Find where the given text appears and provide that cell's center as (X, Y) coordinate. 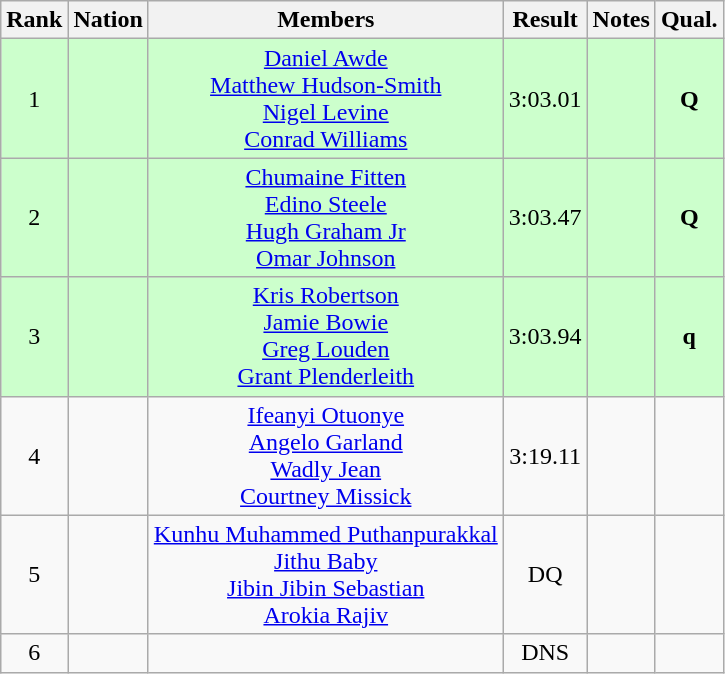
6 (34, 653)
1 (34, 98)
3:03.01 (545, 98)
Nation (108, 20)
Rank (34, 20)
5 (34, 574)
Qual. (689, 20)
Kunhu Muhammed PuthanpurakkalJithu BabyJibin Jibin SebastianArokia Rajiv (326, 574)
Result (545, 20)
q (689, 336)
Kris RobertsonJamie BowieGreg LoudenGrant Plenderleith (326, 336)
3 (34, 336)
Notes (621, 20)
4 (34, 456)
DQ (545, 574)
3:03.47 (545, 218)
3:19.11 (545, 456)
Members (326, 20)
3:03.94 (545, 336)
2 (34, 218)
Daniel AwdeMatthew Hudson-Smith Nigel Levine Conrad Williams (326, 98)
DNS (545, 653)
Ifeanyi OtuonyeAngelo GarlandWadly JeanCourtney Missick (326, 456)
Chumaine FittenEdino SteeleHugh Graham Jr Omar Johnson (326, 218)
